Scan for the cell matching the given text and deliver its [X, Y] coordinate at center. 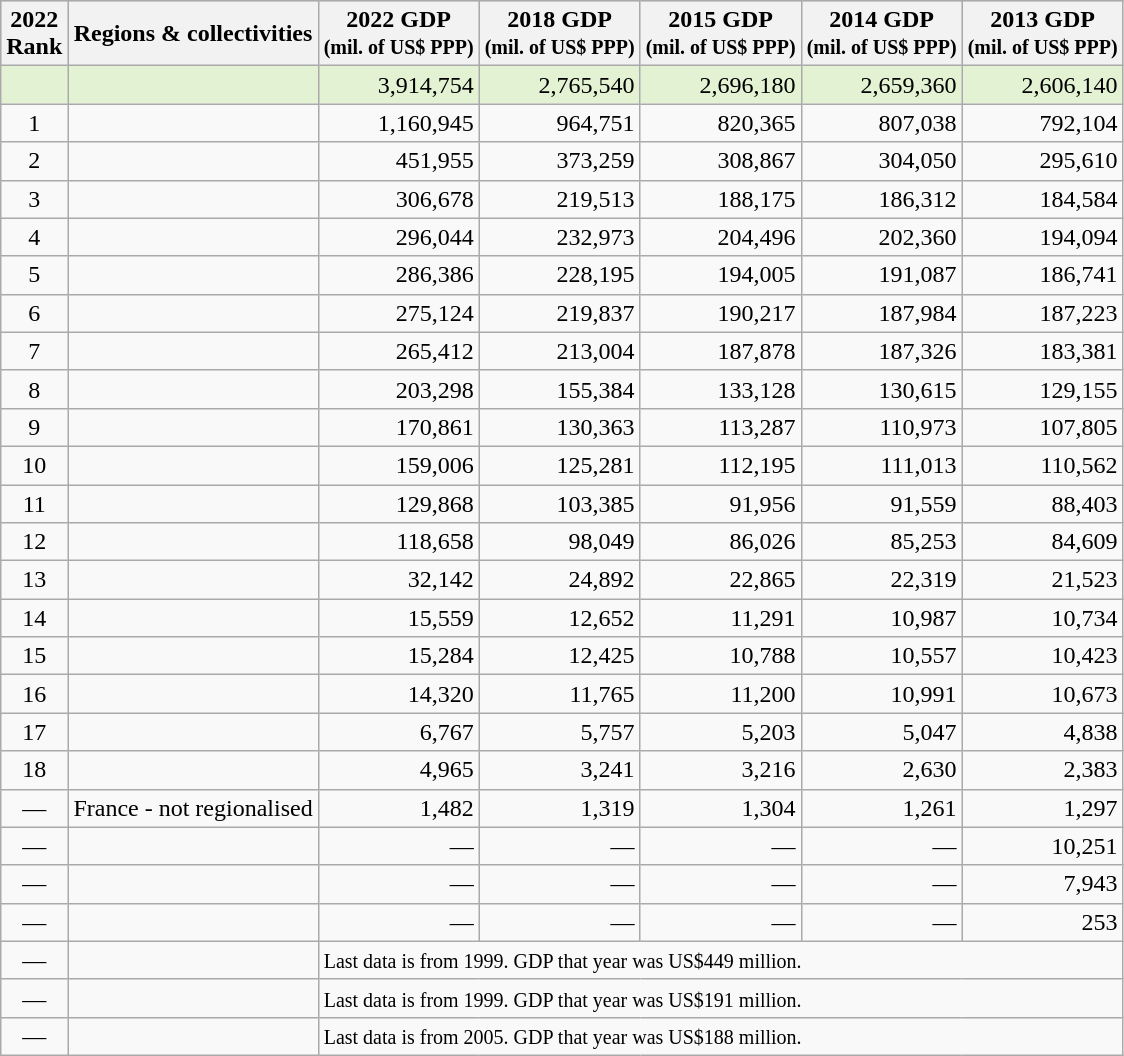
1,482 [398, 808]
1,297 [1042, 808]
194,005 [720, 275]
275,124 [398, 313]
85,253 [882, 542]
10 [34, 465]
155,384 [560, 389]
86,026 [720, 542]
16 [34, 694]
4,838 [1042, 732]
103,385 [560, 503]
188,175 [720, 199]
2 [34, 161]
2022 GDP(mil. of US$ PPP) [398, 34]
964,751 [560, 123]
792,104 [1042, 123]
Regions & collectivities [193, 34]
6 [34, 313]
194,094 [1042, 237]
12,425 [560, 656]
184,584 [1042, 199]
113,287 [720, 427]
5,047 [882, 732]
10,991 [882, 694]
91,559 [882, 503]
2,765,540 [560, 85]
88,403 [1042, 503]
5 [34, 275]
10,734 [1042, 618]
3 [34, 199]
183,381 [1042, 351]
2013 GDP(mil. of US$ PPP) [1042, 34]
10,423 [1042, 656]
12,652 [560, 618]
10,987 [882, 618]
5,203 [720, 732]
5,757 [560, 732]
203,298 [398, 389]
304,050 [882, 161]
2,606,140 [1042, 85]
22,865 [720, 580]
118,658 [398, 542]
8 [34, 389]
Last data is from 1999. GDP that year was US$191 million. [720, 998]
1 [34, 123]
10,788 [720, 656]
2022Rank [34, 34]
2,383 [1042, 770]
10,251 [1042, 846]
14 [34, 618]
125,281 [560, 465]
14,320 [398, 694]
3,216 [720, 770]
15,284 [398, 656]
187,878 [720, 351]
451,955 [398, 161]
2018 GDP(mil. of US$ PPP) [560, 34]
373,259 [560, 161]
7 [34, 351]
4 [34, 237]
130,363 [560, 427]
807,038 [882, 123]
170,861 [398, 427]
10,673 [1042, 694]
15,559 [398, 618]
286,386 [398, 275]
7,943 [1042, 884]
129,155 [1042, 389]
820,365 [720, 123]
186,312 [882, 199]
190,217 [720, 313]
3,914,754 [398, 85]
133,128 [720, 389]
11 [34, 503]
2,659,360 [882, 85]
187,326 [882, 351]
110,562 [1042, 465]
110,973 [882, 427]
3,241 [560, 770]
1,160,945 [398, 123]
Last data is from 2005. GDP that year was US$188 million. [720, 1036]
9 [34, 427]
13 [34, 580]
306,678 [398, 199]
159,006 [398, 465]
1,261 [882, 808]
11,291 [720, 618]
296,044 [398, 237]
2014 GDP(mil. of US$ PPP) [882, 34]
18 [34, 770]
187,223 [1042, 313]
84,609 [1042, 542]
232,973 [560, 237]
213,004 [560, 351]
21,523 [1042, 580]
129,868 [398, 503]
112,195 [720, 465]
130,615 [882, 389]
191,087 [882, 275]
32,142 [398, 580]
Last data is from 1999. GDP that year was US$449 million. [720, 960]
24,892 [560, 580]
219,513 [560, 199]
228,195 [560, 275]
265,412 [398, 351]
308,867 [720, 161]
10,557 [882, 656]
202,360 [882, 237]
6,767 [398, 732]
17 [34, 732]
1,304 [720, 808]
22,319 [882, 580]
107,805 [1042, 427]
186,741 [1042, 275]
2015 GDP(mil. of US$ PPP) [720, 34]
11,200 [720, 694]
2,630 [882, 770]
187,984 [882, 313]
France - not regionalised [193, 808]
1,319 [560, 808]
11,765 [560, 694]
91,956 [720, 503]
98,049 [560, 542]
2,696,180 [720, 85]
253 [1042, 922]
204,496 [720, 237]
111,013 [882, 465]
219,837 [560, 313]
295,610 [1042, 161]
15 [34, 656]
4,965 [398, 770]
12 [34, 542]
